Detect which cell encompasses the target text, then output its (x, y) center coordinate. 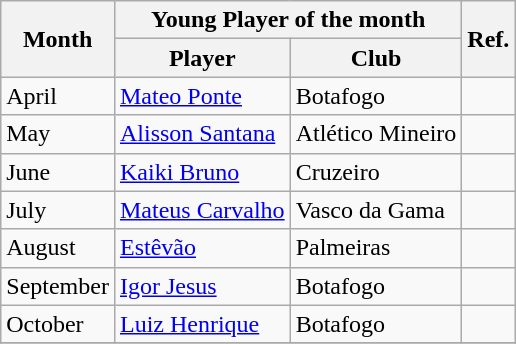
Mateus Carvalho (202, 210)
Palmeiras (376, 248)
Kaiki Bruno (202, 172)
July (58, 210)
Player (202, 58)
Young Player of the month (288, 20)
May (58, 134)
Luiz Henrique (202, 324)
April (58, 96)
August (58, 248)
September (58, 286)
Vasco da Gama (376, 210)
Club (376, 58)
Alisson Santana (202, 134)
Cruzeiro (376, 172)
Ref. (488, 39)
Mateo Ponte (202, 96)
Atlético Mineiro (376, 134)
Month (58, 39)
Igor Jesus (202, 286)
October (58, 324)
Estêvão (202, 248)
June (58, 172)
